Scan for the cell matching the given text and deliver its [x, y] coordinate at center. 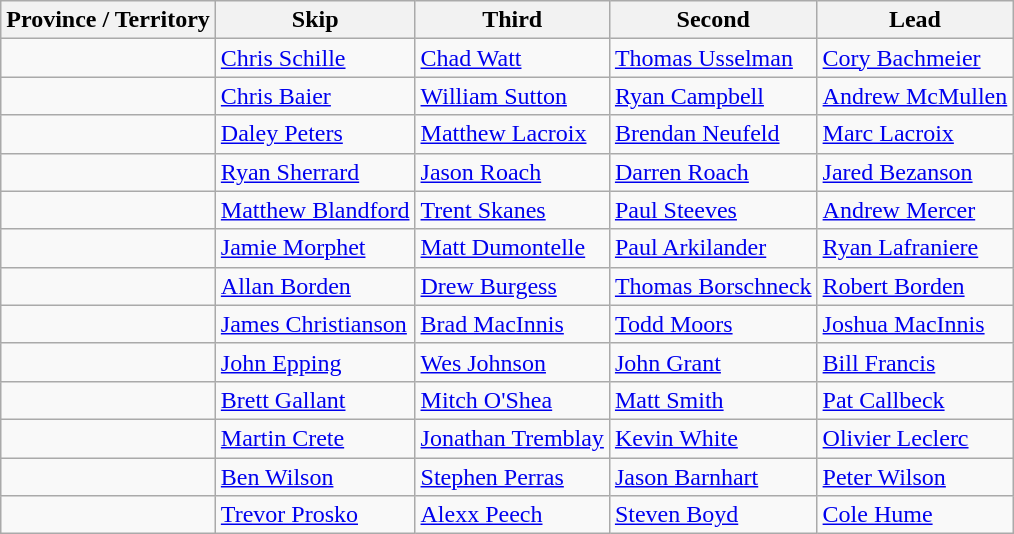
Mitch O'Shea [512, 400]
Cory Bachmeier [915, 58]
Paul Arkilander [713, 248]
Third [512, 20]
Brad MacInnis [512, 324]
Chad Watt [512, 58]
Matthew Blandford [315, 210]
Martin Crete [315, 438]
Matthew Lacroix [512, 134]
Daley Peters [315, 134]
Skip [315, 20]
Trevor Prosko [315, 515]
Bill Francis [915, 362]
Ryan Lafraniere [915, 248]
Province / Territory [108, 20]
Brendan Neufeld [713, 134]
Peter Wilson [915, 477]
Lead [915, 20]
Second [713, 20]
Thomas Borschneck [713, 286]
Cole Hume [915, 515]
Ryan Sherrard [315, 172]
Wes Johnson [512, 362]
Jared Bezanson [915, 172]
Trent Skanes [512, 210]
Jason Barnhart [713, 477]
Chris Schille [315, 58]
Chris Baier [315, 96]
Robert Borden [915, 286]
John Grant [713, 362]
Pat Callbeck [915, 400]
Darren Roach [713, 172]
Andrew Mercer [915, 210]
William Sutton [512, 96]
Paul Steeves [713, 210]
Thomas Usselman [713, 58]
Matt Dumontelle [512, 248]
Alexx Peech [512, 515]
Jason Roach [512, 172]
Andrew McMullen [915, 96]
Stephen Perras [512, 477]
Matt Smith [713, 400]
Kevin White [713, 438]
Olivier Leclerc [915, 438]
Jamie Morphet [315, 248]
James Christianson [315, 324]
Drew Burgess [512, 286]
Jonathan Tremblay [512, 438]
John Epping [315, 362]
Todd Moors [713, 324]
Ben Wilson [315, 477]
Joshua MacInnis [915, 324]
Brett Gallant [315, 400]
Steven Boyd [713, 515]
Allan Borden [315, 286]
Marc Lacroix [915, 134]
Ryan Campbell [713, 96]
